Provide the [X, Y] coordinate of the cell's center where the given text is located.  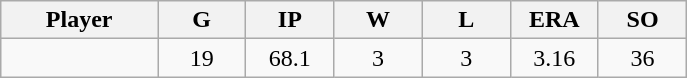
36 [642, 58]
G [202, 20]
3.16 [554, 58]
68.1 [290, 58]
ERA [554, 20]
IP [290, 20]
19 [202, 58]
L [466, 20]
W [378, 20]
Player [80, 20]
SO [642, 20]
